For the text-containing cell, return its midpoint in [x, y] coordinate format. 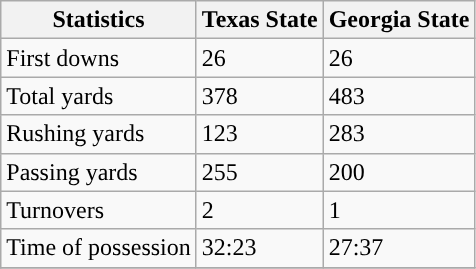
27:37 [399, 248]
First downs [99, 58]
Time of possession [99, 248]
Rushing yards [99, 134]
Total yards [99, 96]
123 [260, 134]
200 [399, 172]
32:23 [260, 248]
2 [260, 210]
1 [399, 210]
Turnovers [99, 210]
Statistics [99, 20]
Georgia State [399, 20]
483 [399, 96]
378 [260, 96]
283 [399, 134]
255 [260, 172]
Texas State [260, 20]
Passing yards [99, 172]
